Capture the cell that displays the provided text and extract its [X, Y] central coordinate. 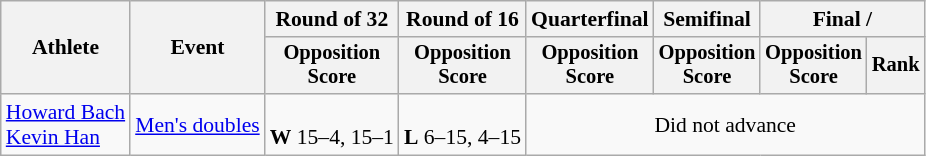
Did not advance [725, 124]
Howard BachKevin Han [66, 124]
Semifinal [708, 19]
Event [198, 48]
Round of 32 [332, 19]
Final / [842, 19]
Quarterfinal [590, 19]
Round of 16 [462, 19]
Rank [896, 66]
W 15–4, 15–1 [332, 124]
Men's doubles [198, 124]
L 6–15, 4–15 [462, 124]
Athlete [66, 48]
